Detect which cell encompasses the target text, then output its (x, y) center coordinate. 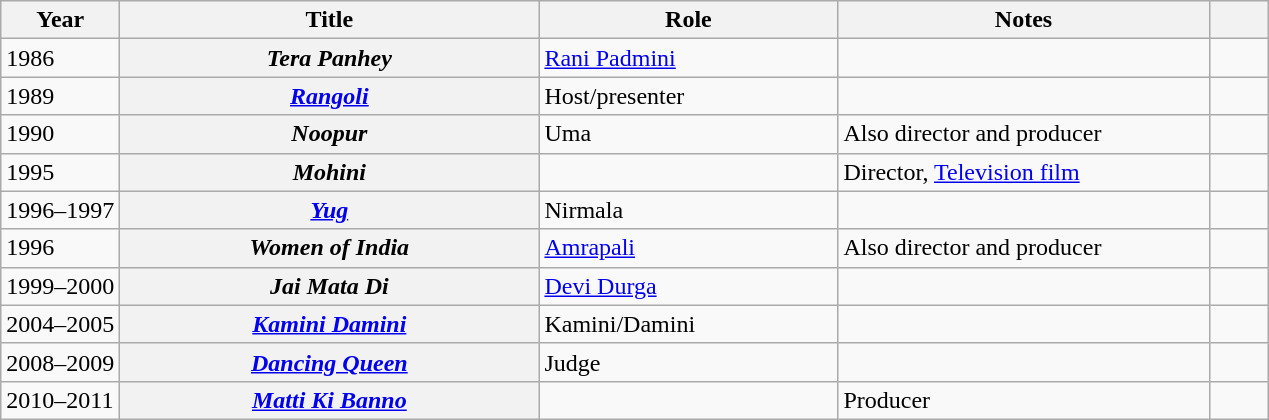
Uma (688, 134)
Amrapali (688, 248)
Year (60, 20)
2008–2009 (60, 362)
Dancing Queen (330, 362)
Notes (1024, 20)
Judge (688, 362)
1989 (60, 96)
Kamini/Damini (688, 324)
Director, Television film (1024, 172)
Noopur (330, 134)
Yug (330, 210)
Women of India (330, 248)
Rangoli (330, 96)
Producer (1024, 400)
Tera Panhey (330, 58)
1990 (60, 134)
1996 (60, 248)
Matti Ki Banno (330, 400)
Host/presenter (688, 96)
Kamini Damini (330, 324)
Jai Mata Di (330, 286)
2004–2005 (60, 324)
1996–1997 (60, 210)
Role (688, 20)
1999–2000 (60, 286)
Nirmala (688, 210)
1995 (60, 172)
Rani Padmini (688, 58)
1986 (60, 58)
2010–2011 (60, 400)
Devi Durga (688, 286)
Title (330, 20)
Mohini (330, 172)
